Provide the (X, Y) coordinate of the cell's center where the given text is located.  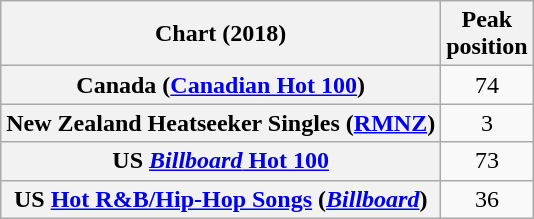
3 (487, 123)
36 (487, 199)
73 (487, 161)
Peakposition (487, 34)
Chart (2018) (221, 34)
US Billboard Hot 100 (221, 161)
US Hot R&B/Hip-Hop Songs (Billboard) (221, 199)
New Zealand Heatseeker Singles (RMNZ) (221, 123)
Canada (Canadian Hot 100) (221, 85)
74 (487, 85)
